Determine the (x, y) coordinate at the center of the cell enclosing the given text.  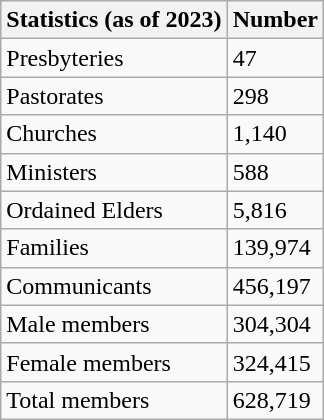
Families (114, 248)
Female members (114, 362)
5,816 (275, 210)
304,304 (275, 324)
139,974 (275, 248)
Presbyteries (114, 58)
Total members (114, 400)
588 (275, 172)
47 (275, 58)
1,140 (275, 134)
Ordained Elders (114, 210)
Male members (114, 324)
Number (275, 20)
Statistics (as of 2023) (114, 20)
Communicants (114, 286)
Pastorates (114, 96)
628,719 (275, 400)
298 (275, 96)
Ministers (114, 172)
Churches (114, 134)
456,197 (275, 286)
324,415 (275, 362)
